Determine the (x, y) coordinate at the center of the cell enclosing the given text.  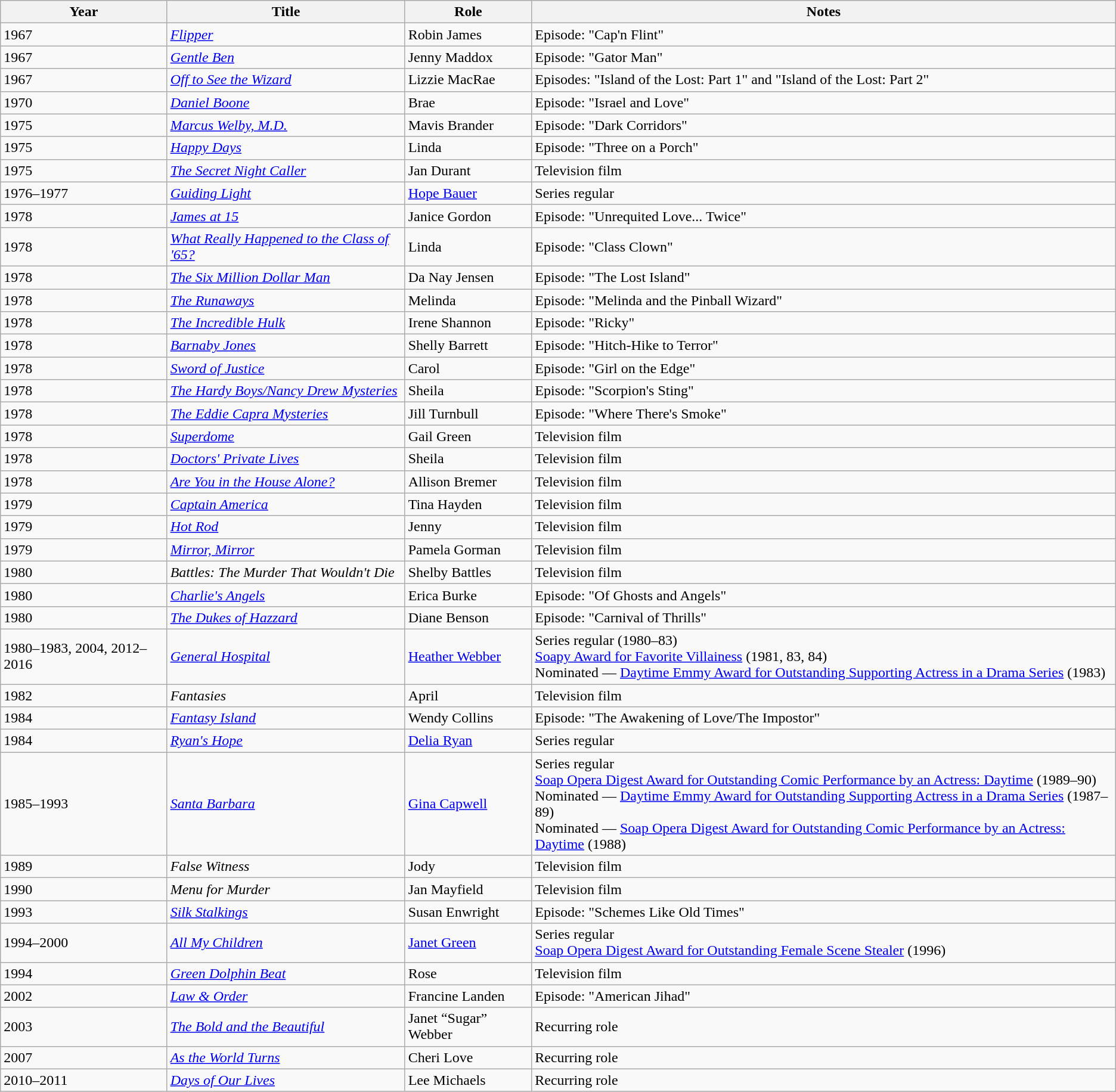
Cheri Love (469, 1057)
Janice Gordon (469, 216)
False Witness (286, 867)
Barnaby Jones (286, 346)
1989 (83, 867)
2002 (83, 996)
2007 (83, 1057)
Jan Mayfield (469, 889)
Role (469, 12)
Are You in the House Alone? (286, 482)
Episode: "Girl on the Edge" (824, 368)
Gina Capwell (469, 804)
Susan Enwright (469, 912)
Episode: "Three on a Porch" (824, 148)
James at 15 (286, 216)
The Secret Night Caller (286, 170)
The Six Million Dollar Man (286, 277)
April (469, 696)
Wendy Collins (469, 718)
Series regularSoap Opera Digest Award for Outstanding Female Scene Stealer (1996) (824, 943)
2003 (83, 1026)
Episode: "Scorpion's Sting" (824, 391)
Superdome (286, 436)
Hope Bauer (469, 193)
Sword of Justice (286, 368)
Flipper (286, 35)
Robin James (469, 35)
1993 (83, 912)
Battles: The Murder That Wouldn't Die (286, 572)
The Eddie Capra Mysteries (286, 414)
Jill Turnbull (469, 414)
Santa Barbara (286, 804)
Jan Durant (469, 170)
Episode: "American Jihad" (824, 996)
Tina Hayden (469, 504)
Shelby Battles (469, 572)
Brae (469, 103)
Jenny Maddox (469, 57)
Doctors' Private Lives (286, 459)
The Dukes of Hazzard (286, 618)
Law & Order (286, 996)
Allison Bremer (469, 482)
Shelly Barrett (469, 346)
Year (83, 12)
Carol (469, 368)
Jody (469, 867)
Erica Burke (469, 595)
Francine Landen (469, 996)
Charlie's Angels (286, 595)
Happy Days (286, 148)
1985–1993 (83, 804)
Episode: "Cap'n Flint" (824, 35)
Hot Rod (286, 527)
1990 (83, 889)
Episode: "Gator Man" (824, 57)
Green Dolphin Beat (286, 973)
1980–1983, 2004, 2012–2016 (83, 656)
All My Children (286, 943)
Episodes: "Island of the Lost: Part 1" and "Island of the Lost: Part 2" (824, 80)
Diane Benson (469, 618)
Off to See the Wizard (286, 80)
Days of Our Lives (286, 1080)
Janet “Sugar” Webber (469, 1026)
Episode: "Class Clown" (824, 247)
Lizzie MacRae (469, 80)
Jenny (469, 527)
Daniel Boone (286, 103)
The Hardy Boys/Nancy Drew Mysteries (286, 391)
Heather Webber (469, 656)
Episode: "The Lost Island" (824, 277)
Episode: "Dark Corridors" (824, 125)
Fantasy Island (286, 718)
Episode: "Ricky" (824, 323)
Delia Ryan (469, 741)
The Bold and the Beautiful (286, 1026)
What Really Happened to the Class of '65? (286, 247)
Melinda (469, 300)
1970 (83, 103)
Episode: "The Awakening of Love/The Impostor" (824, 718)
Episode: "Melinda and the Pinball Wizard" (824, 300)
1976–1977 (83, 193)
Episode: "Schemes Like Old Times" (824, 912)
Pamela Gorman (469, 550)
General Hospital (286, 656)
The Incredible Hulk (286, 323)
Gentle Ben (286, 57)
Lee Michaels (469, 1080)
1994–2000 (83, 943)
Da Nay Jensen (469, 277)
Janet Green (469, 943)
As the World Turns (286, 1057)
Fantasies (286, 696)
Rose (469, 973)
Guiding Light (286, 193)
Episode: "Israel and Love" (824, 103)
Gail Green (469, 436)
2010–2011 (83, 1080)
1982 (83, 696)
Silk Stalkings (286, 912)
Marcus Welby, M.D. (286, 125)
Menu for Murder (286, 889)
Episode: "Hitch-Hike to Terror" (824, 346)
Episode: "Unrequited Love... Twice" (824, 216)
Mavis Brander (469, 125)
1994 (83, 973)
Notes (824, 12)
Episode: "Where There's Smoke" (824, 414)
Episode: "Of Ghosts and Angels" (824, 595)
Captain America (286, 504)
Title (286, 12)
Ryan's Hope (286, 741)
Episode: "Carnival of Thrills" (824, 618)
Irene Shannon (469, 323)
The Runaways (286, 300)
Mirror, Mirror (286, 550)
